From the cell containing the given text, extract its center point as [X, Y] coordinate. 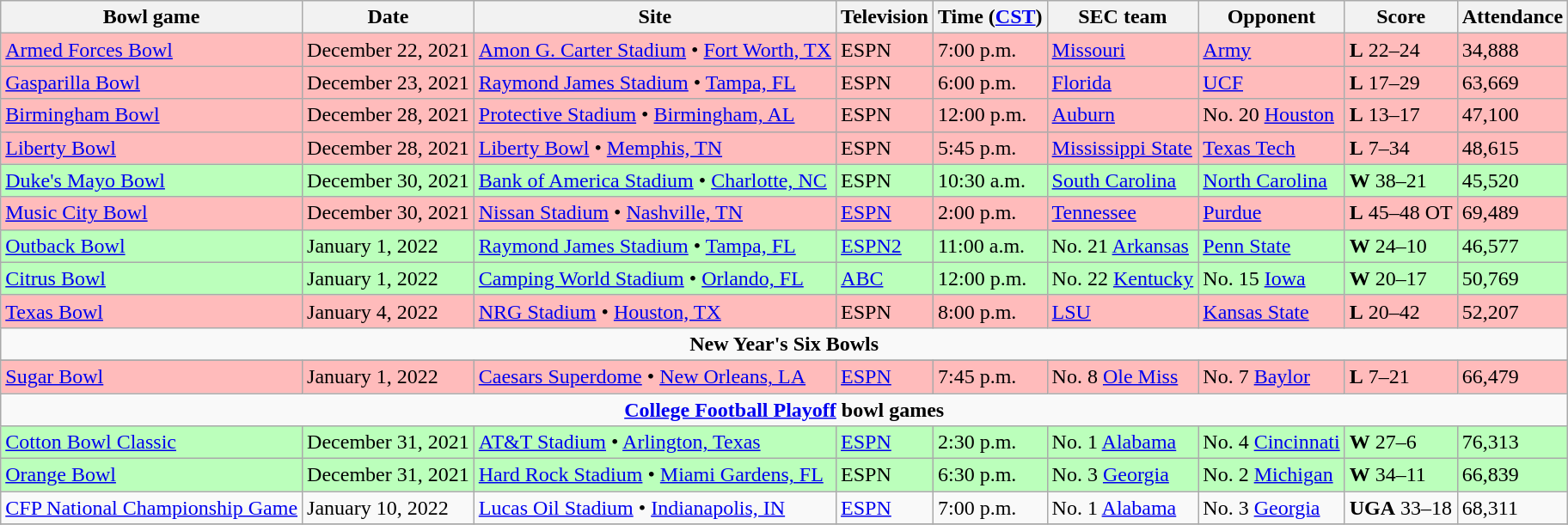
Armed Forces Bowl [151, 50]
L 22–24 [1401, 50]
69,489 [1512, 213]
January 10, 2022 [389, 508]
L 45–48 OT [1401, 213]
45,520 [1512, 180]
Outback Bowl [151, 246]
UGA 33–18 [1401, 508]
63,669 [1512, 82]
No. 21 Arkansas [1123, 246]
66,479 [1512, 376]
L 13–17 [1401, 115]
2:30 p.m. [990, 443]
ABC [885, 278]
Music City Bowl [151, 213]
52,207 [1512, 311]
No. 20 Houston [1271, 115]
Lucas Oil Stadium • Indianapolis, IN [655, 508]
66,839 [1512, 475]
Liberty Bowl • Memphis, TN [655, 148]
Bank of America Stadium • Charlotte, NC [655, 180]
Mississippi State [1123, 148]
8:00 p.m. [990, 311]
34,888 [1512, 50]
UCF [1271, 82]
Orange Bowl [151, 475]
W 34–11 [1401, 475]
W 24–10 [1401, 246]
January 4, 2022 [389, 311]
No. 22 Kentucky [1123, 278]
Time (CST) [990, 17]
December 23, 2021 [389, 82]
No. 4 Cincinnati [1271, 443]
Cotton Bowl Classic [151, 443]
AT&T Stadium • Arlington, Texas [655, 443]
Kansas State [1271, 311]
W 27–6 [1401, 443]
Birmingham Bowl [151, 115]
76,313 [1512, 443]
Gasparilla Bowl [151, 82]
L 7–34 [1401, 148]
Army [1271, 50]
NRG Stadium • Houston, TX [655, 311]
48,615 [1512, 148]
7:45 p.m. [990, 376]
50,769 [1512, 278]
Camping World Stadium • Orlando, FL [655, 278]
Amon G. Carter Stadium • Fort Worth, TX [655, 50]
L 7–21 [1401, 376]
2:00 p.m. [990, 213]
No. 7 Baylor [1271, 376]
Television [885, 17]
47,100 [1512, 115]
L 20–42 [1401, 311]
Florida [1123, 82]
46,577 [1512, 246]
LSU [1123, 311]
December 22, 2021 [389, 50]
11:00 a.m. [990, 246]
6:00 p.m. [990, 82]
Nissan Stadium • Nashville, TN [655, 213]
SEC team [1123, 17]
Caesars Superdome • New Orleans, LA [655, 376]
6:30 p.m. [990, 475]
Sugar Bowl [151, 376]
Texas Tech [1271, 148]
Penn State [1271, 246]
No. 2 Michigan [1271, 475]
No. 8 Ole Miss [1123, 376]
Purdue [1271, 213]
Opponent [1271, 17]
Texas Bowl [151, 311]
68,311 [1512, 508]
Tennessee [1123, 213]
North Carolina [1271, 180]
W 20–17 [1401, 278]
College Football Playoff bowl games [784, 410]
W 38–21 [1401, 180]
South Carolina [1123, 180]
No. 15 Iowa [1271, 278]
10:30 a.m. [990, 180]
Date [389, 17]
Hard Rock Stadium • Miami Gardens, FL [655, 475]
CFP National Championship Game [151, 508]
Citrus Bowl [151, 278]
New Year's Six Bowls [784, 344]
Missouri [1123, 50]
Protective Stadium • Birmingham, AL [655, 115]
Liberty Bowl [151, 148]
Site [655, 17]
L 17–29 [1401, 82]
5:45 p.m. [990, 148]
Attendance [1512, 17]
Score [1401, 17]
Bowl game [151, 17]
Auburn [1123, 115]
Duke's Mayo Bowl [151, 180]
ESPN2 [885, 246]
